Identify which cell holds the provided text, then report its (X, Y) central coordinate. 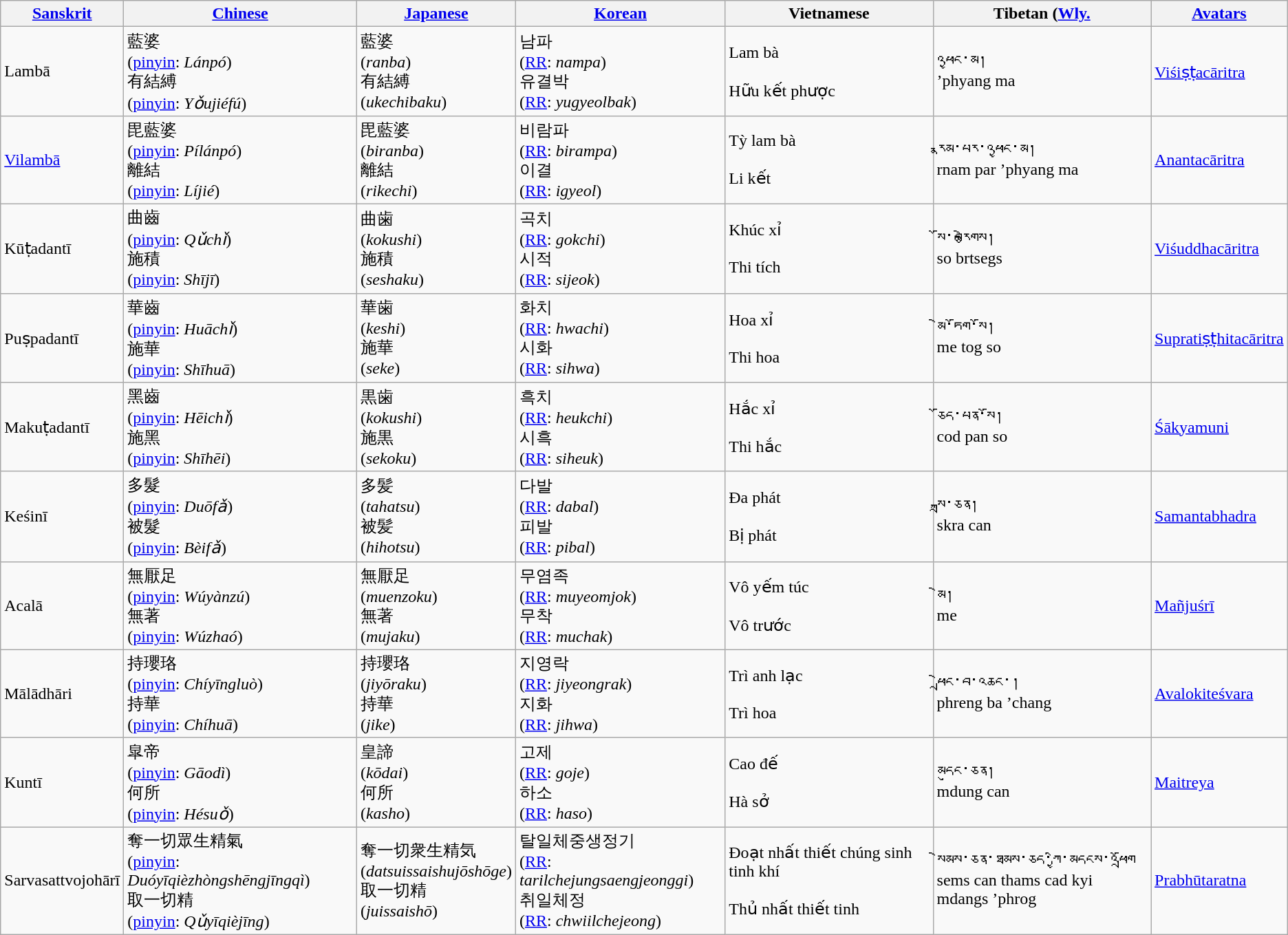
곡치(RR: gokchi)시적(RR: sijeok) (620, 248)
མེ་ཏོག་སོ།me tog so (1042, 338)
Sarvasattvojohārī (62, 881)
무염족(RR: muyeomjok)무착(RR: muchak) (620, 605)
Đoạt nhất thiết chúng sinh tinh khíThủ nhất thiết tinh (829, 881)
སེམས་ཅན་ཐམས་ཅད་ཀྱི་མདངས་འཕྲོགsems can thams cad kyi mdangs ’phrog (1042, 881)
Trì anh lạcTrì hoa (829, 694)
Cao đếHà sở (829, 782)
탈일체중생정기(RR: tarilchejungsaengjeonggi)취일체정(RR: chwiilchejeong) (620, 881)
曲齒(pinyin: Qǔchǐ)施積(pinyin: Shījī) (241, 248)
Avalokiteśvara (1219, 694)
ཕྲེང་བ་འཆང་།phreng ba ’chang (1042, 694)
རྣམ་པར་འཕྱང་མ།rnam par ’phyang ma (1042, 160)
Lam bàHữu kết phược (829, 72)
Vietnamese (829, 14)
다발(RR: dabal)피발(RR: pibal) (620, 516)
비람파(RR: birampa)이결(RR: igyeol) (620, 160)
Maitreya (1219, 782)
Kūṭadantī (62, 248)
無厭足(pinyin: Wúyànzú)無著(pinyin: Wúzhaó) (241, 605)
Vô yếm túcVô trước (829, 605)
奪一切眾生精氣(pinyin: Duóyīqièzhòngshēngjīngqì)取一切精(pinyin: Qǔyīqièjīng) (241, 881)
奪一切衆生精気(datsuissaishujōshōge)取一切精(juissaishō) (436, 881)
毘藍婆(biranba)離結(rikechi) (436, 160)
藍婆(ranba)有結縛(ukechibaku) (436, 72)
皇諦(kōdai)何所(kasho) (436, 782)
多髪(tahatsu)被髪(hihotsu) (436, 516)
Mañjuśrī (1219, 605)
흑치(RR: heukchi)시흑(RR: siheuk) (620, 427)
Tỳ lam bàLi kết (829, 160)
Korean (620, 14)
Viśuddhacāritra (1219, 248)
Lambā (62, 72)
Acalā (62, 605)
Đa phátBị phát (829, 516)
Viśiṣṭacāritra (1219, 72)
Avatars (1219, 14)
毘藍婆(pinyin: Pílánpó)離結(pinyin: Líjié) (241, 160)
持瓔珞(pinyin: Chíyīngluò)持華(pinyin: Chíhuā) (241, 694)
Khúc xỉThi tích (829, 248)
黑齒(pinyin: Hēichǐ)施黑(pinyin: Shīhēi) (241, 427)
ཅོད་པན་སོ།cod pan so (1042, 427)
曲歯(kokushi)施積(seshaku) (436, 248)
Makuṭadantī (62, 427)
持瓔珞(jiyōraku)持華(jike) (436, 694)
Japanese (436, 14)
화치(RR: hwachi)시화(RR: sihwa) (620, 338)
Chinese (241, 14)
Prabhūtaratna (1219, 881)
藍婆(pinyin: Lánpó)有結縛(pinyin: Yǒujiéfú) (241, 72)
黒歯(kokushi)施黒(sekoku) (436, 427)
Hoa xỉThi hoa (829, 338)
Keśinī (62, 516)
華歯(keshi)施華(seke) (436, 338)
སོ་བརྩེགས།so brtsegs (1042, 248)
Supratiṣṭhitacāritra (1219, 338)
མེ།me (1042, 605)
皐帝(pinyin: Gāodì)何所(pinyin: Hésuǒ) (241, 782)
Śākyamuni (1219, 427)
Vilambā (62, 160)
སྐྲ་ཅན།skra can (1042, 516)
多髮(pinyin: Duōfǎ)被髮(pinyin: Bèifǎ) (241, 516)
華齒(pinyin: Huāchǐ)施華(pinyin: Shīhuā) (241, 338)
Sanskrit (62, 14)
Mālādhāri (62, 694)
Anantacāritra (1219, 160)
Samantabhadra (1219, 516)
지영락(RR: jiyeongrak)지화(RR: jihwa) (620, 694)
འཕྱང་མ།’phyang ma (1042, 72)
Puṣpadantī (62, 338)
無厭足(muenzoku)無著(mujaku) (436, 605)
남파(RR: nampa)유결박(RR: yugyeolbak) (620, 72)
고제(RR: goje)하소(RR: haso) (620, 782)
Kuntī (62, 782)
Hắc xỉThi hắc (829, 427)
མདུང་ཅན།mdung can (1042, 782)
Tibetan (Wly. (1042, 14)
